From the cell containing the given text, extract its center point as (X, Y) coordinate. 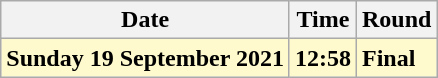
Final (396, 58)
Time (322, 20)
Sunday 19 September 2021 (146, 58)
12:58 (322, 58)
Date (146, 20)
Round (396, 20)
